Pinpoint the cell where the given text exists, returning its [X, Y] midpoint coordinate. 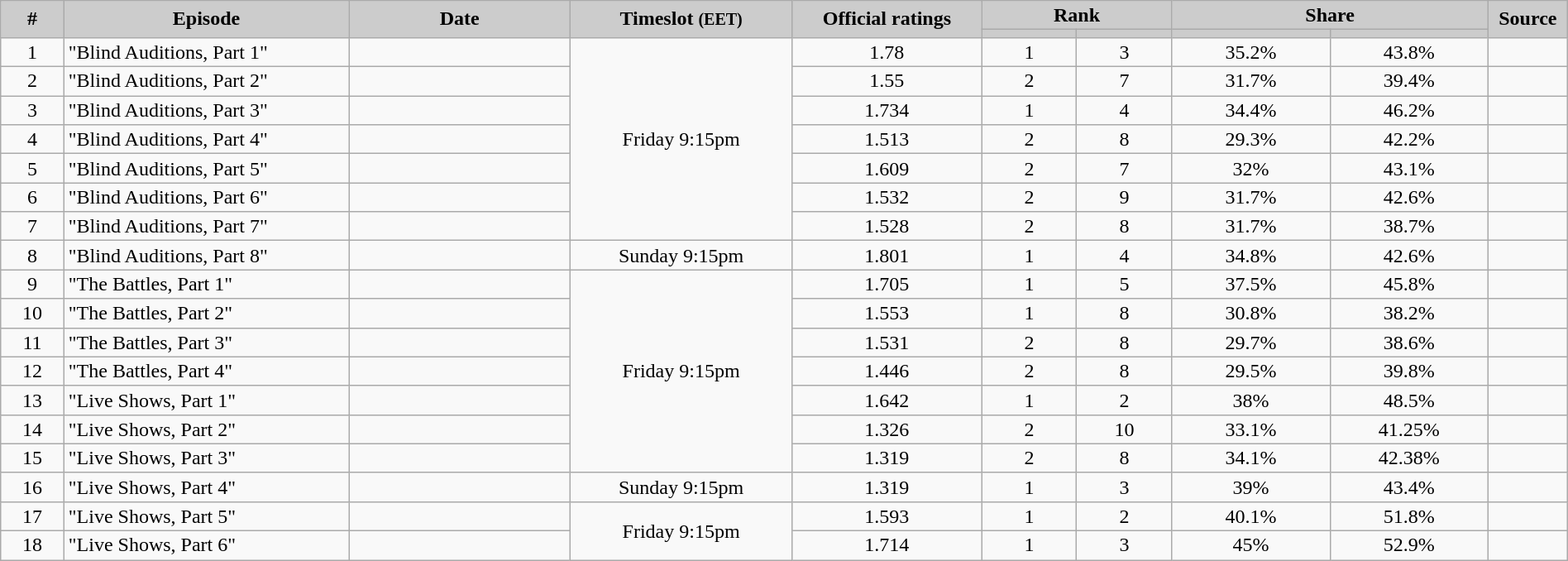
29.5% [1250, 371]
1.55 [887, 81]
Rank [1077, 15]
1.705 [887, 285]
13 [33, 400]
45% [1250, 546]
16 [33, 487]
1.78 [887, 51]
32% [1250, 169]
Share [1330, 15]
30.8% [1250, 313]
"Live Shows, Part 2" [206, 429]
"Blind Auditions, Part 7" [206, 227]
48.5% [1409, 400]
"The Battles, Part 1" [206, 285]
38% [1250, 400]
43.1% [1409, 169]
1.593 [887, 516]
38.6% [1409, 343]
1.513 [887, 139]
33.1% [1250, 429]
"Live Shows, Part 3" [206, 458]
11 [33, 343]
41.25% [1409, 429]
"Live Shows, Part 4" [206, 487]
46.2% [1409, 111]
1.446 [887, 371]
39.8% [1409, 371]
38.7% [1409, 227]
1.532 [887, 197]
29.3% [1250, 139]
Episode [206, 20]
39.4% [1409, 81]
1.609 [887, 169]
6 [33, 197]
40.1% [1250, 516]
"Blind Auditions, Part 6" [206, 197]
"Blind Auditions, Part 4" [206, 139]
"Blind Auditions, Part 5" [206, 169]
43.4% [1409, 487]
37.5% [1250, 285]
1.326 [887, 429]
1.531 [887, 343]
43.8% [1409, 51]
14 [33, 429]
29.7% [1250, 343]
"The Battles, Part 4" [206, 371]
"Blind Auditions, Part 3" [206, 111]
"The Battles, Part 3" [206, 343]
"Live Shows, Part 5" [206, 516]
35.2% [1250, 51]
"The Battles, Part 2" [206, 313]
Date [460, 20]
15 [33, 458]
"Live Shows, Part 1" [206, 400]
"Blind Auditions, Part 8" [206, 255]
12 [33, 371]
1.734 [887, 111]
39% [1250, 487]
1.553 [887, 313]
51.8% [1409, 516]
42.2% [1409, 139]
17 [33, 516]
1.528 [887, 227]
Source [1528, 20]
Official ratings [887, 20]
18 [33, 546]
34.8% [1250, 255]
# [33, 20]
1.714 [887, 546]
34.1% [1250, 458]
1.642 [887, 400]
Timeslot (EET) [681, 20]
42.38% [1409, 458]
34.4% [1250, 111]
45.8% [1409, 285]
38.2% [1409, 313]
"Blind Auditions, Part 1" [206, 51]
52.9% [1409, 546]
1.801 [887, 255]
"Blind Auditions, Part 2" [206, 81]
"Live Shows, Part 6" [206, 546]
